Pinpoint the cell where the given text exists, returning its [x, y] midpoint coordinate. 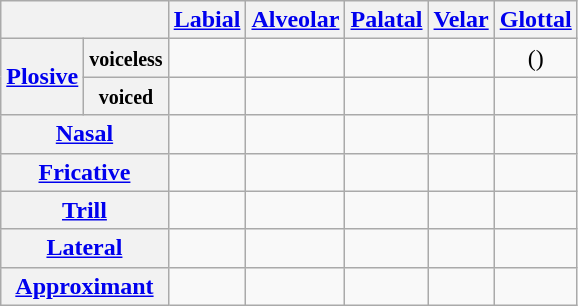
Plosive [42, 77]
Approximant [84, 286]
Labial [207, 20]
voiceless [126, 58]
voiced [126, 96]
Trill [84, 210]
() [536, 58]
Glottal [536, 20]
Lateral [84, 248]
Velar [461, 20]
Palatal [386, 20]
Fricative [84, 172]
Nasal [84, 134]
Alveolar [296, 20]
